Return the [x, y] coordinate for the center point of the cell that contains the specified text.  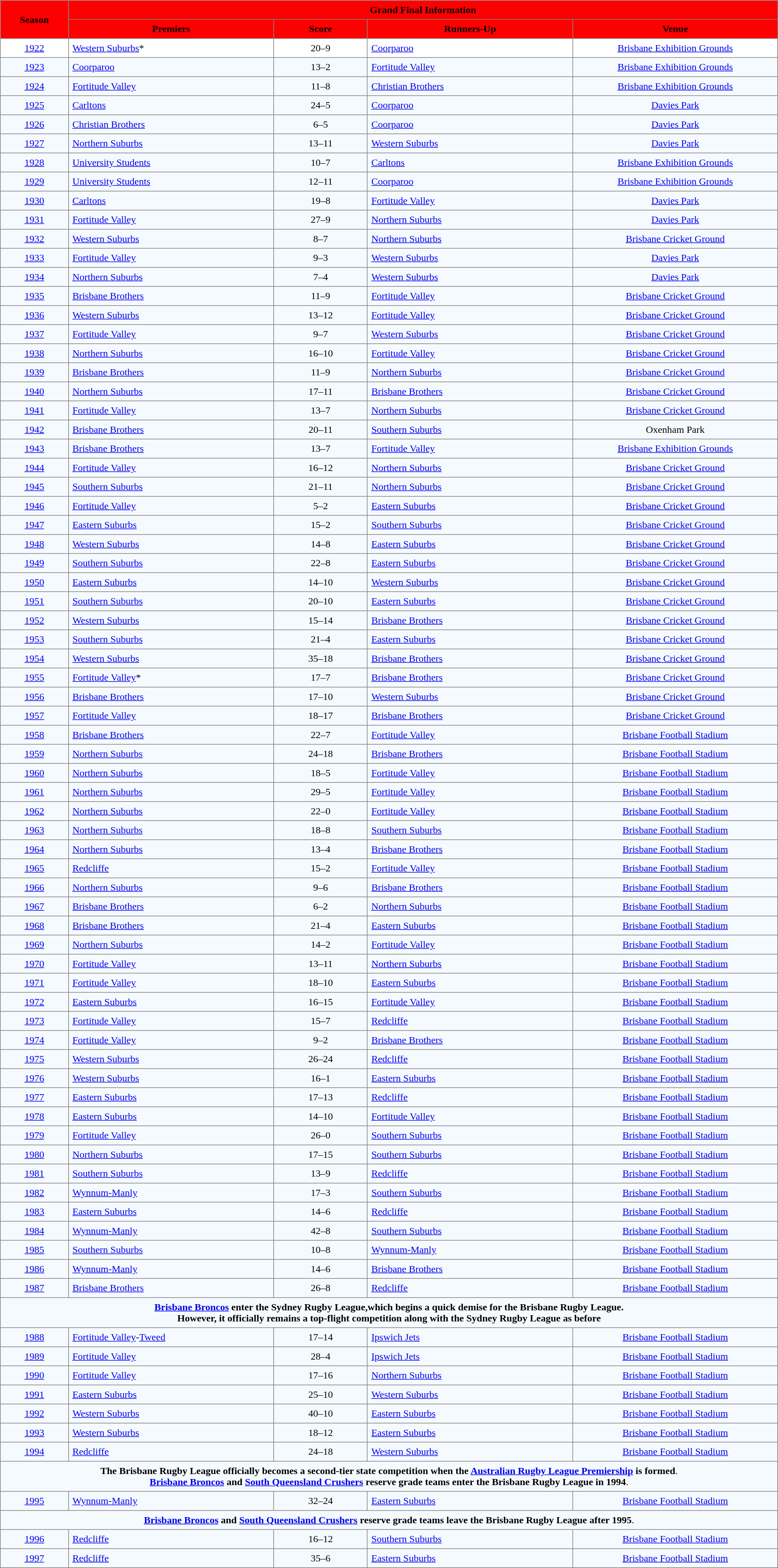
18–5 [320, 773]
35–18 [320, 658]
16–1 [320, 1078]
1969 [34, 944]
Score [320, 29]
Brisbane Broncos and South Queensland Crushers reserve grade teams leave the Brisbane Rugby League after 1995. [389, 1520]
1994 [34, 1451]
13–2 [320, 67]
Runners-Up [470, 29]
1934 [34, 277]
1980 [34, 1154]
1975 [34, 1059]
1933 [34, 258]
1997 [34, 1558]
1996 [34, 1539]
1930 [34, 201]
Western Suburbs* [172, 48]
17–13 [320, 1097]
5–2 [320, 506]
15–14 [320, 620]
1965 [34, 868]
12–11 [320, 181]
1981 [34, 1173]
17–3 [320, 1193]
20–9 [320, 48]
21–11 [320, 487]
28–4 [320, 1356]
1972 [34, 1002]
14–2 [320, 944]
1953 [34, 639]
1958 [34, 735]
15–7 [320, 1021]
1943 [34, 448]
17–11 [320, 391]
1955 [34, 677]
6–5 [320, 124]
1926 [34, 124]
1989 [34, 1356]
1941 [34, 410]
1991 [34, 1394]
13–4 [320, 849]
22–7 [320, 735]
1985 [34, 1250]
1967 [34, 906]
1961 [34, 792]
1974 [34, 1040]
1936 [34, 315]
9–3 [320, 258]
1964 [34, 849]
17–10 [320, 697]
20–10 [320, 601]
1950 [34, 582]
16–15 [320, 1002]
Grand Final Information [423, 10]
14–8 [320, 544]
9–6 [320, 887]
19–8 [320, 201]
1932 [34, 239]
20–11 [320, 430]
17–16 [320, 1375]
1995 [34, 1501]
13–9 [320, 1173]
1952 [34, 620]
1982 [34, 1193]
18–17 [320, 715]
18–10 [320, 983]
22–0 [320, 811]
Premiers [172, 29]
1922 [34, 48]
18–12 [320, 1433]
42–8 [320, 1231]
26–8 [320, 1288]
1984 [34, 1231]
1977 [34, 1097]
1992 [34, 1413]
1927 [34, 143]
1973 [34, 1021]
17–14 [320, 1337]
27–9 [320, 219]
Season [34, 20]
1966 [34, 887]
1928 [34, 162]
22–8 [320, 563]
11–8 [320, 86]
1963 [34, 830]
1947 [34, 525]
Oxenham Park [675, 430]
9–2 [320, 1040]
26–0 [320, 1135]
1924 [34, 86]
8–7 [320, 239]
1951 [34, 601]
40–10 [320, 1413]
25–10 [320, 1394]
10–8 [320, 1250]
17–15 [320, 1154]
1937 [34, 334]
16–10 [320, 353]
1960 [34, 773]
1935 [34, 296]
1939 [34, 372]
13–12 [320, 315]
1968 [34, 926]
1978 [34, 1116]
1929 [34, 181]
1940 [34, 391]
1949 [34, 563]
1945 [34, 487]
1944 [34, 468]
1987 [34, 1288]
29–5 [320, 792]
26–24 [320, 1059]
1948 [34, 544]
1971 [34, 983]
1986 [34, 1269]
Fortitude Valley* [172, 677]
1983 [34, 1211]
17–7 [320, 677]
1946 [34, 506]
1962 [34, 811]
Fortitude Valley-Tweed [172, 1337]
1956 [34, 697]
7–4 [320, 277]
1942 [34, 430]
1923 [34, 67]
1957 [34, 715]
1988 [34, 1337]
Venue [675, 29]
1993 [34, 1433]
6–2 [320, 906]
32–24 [320, 1501]
1954 [34, 658]
1979 [34, 1135]
1925 [34, 105]
10–7 [320, 162]
1976 [34, 1078]
9–7 [320, 334]
1970 [34, 964]
1959 [34, 754]
1990 [34, 1375]
35–6 [320, 1558]
18–8 [320, 830]
1938 [34, 353]
1931 [34, 219]
24–5 [320, 105]
